Return the (x, y) coordinate for the center point of the cell that contains the specified text.  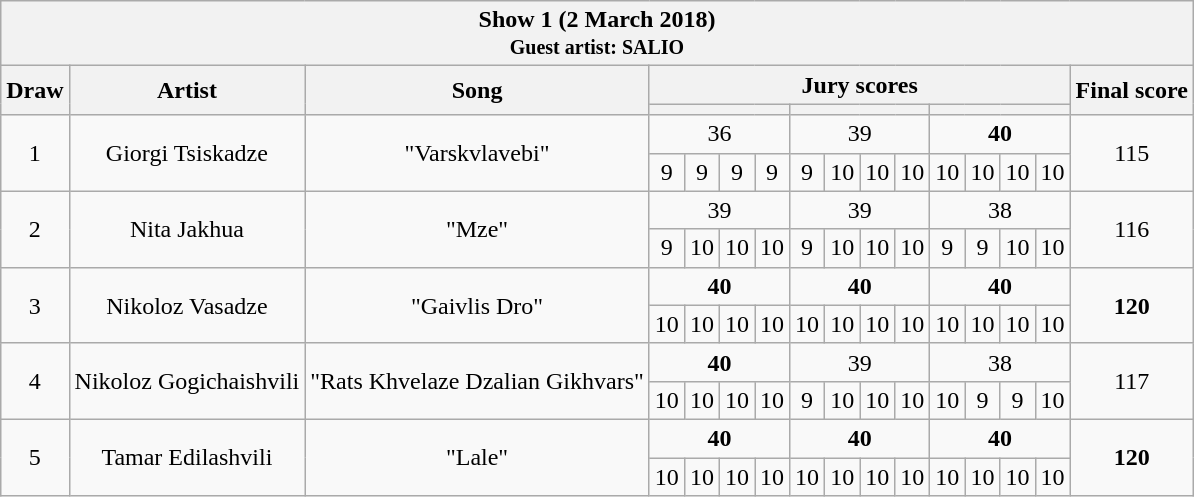
5 (35, 457)
2 (35, 229)
116 (1132, 229)
Nita Jakhua (187, 229)
Draw (35, 90)
115 (1132, 153)
Jury scores (860, 85)
1 (35, 153)
Song (478, 90)
"Lale" (478, 457)
36 (719, 134)
"Rats Khvelaze Dzalian Gikhvars" (478, 381)
Nikoloz Gogichaishvili (187, 381)
Giorgi Tsiskadze (187, 153)
Nikoloz Vasadze (187, 305)
Show 1 (2 March 2018)Guest artist: SALIO (598, 34)
117 (1132, 381)
Tamar Edilashvili (187, 457)
Final score (1132, 90)
3 (35, 305)
Artist (187, 90)
4 (35, 381)
"Mze" (478, 229)
"Gaivlis Dro" (478, 305)
"Varskvlavebi" (478, 153)
